Pinpoint the cell where the given text exists, returning its [X, Y] midpoint coordinate. 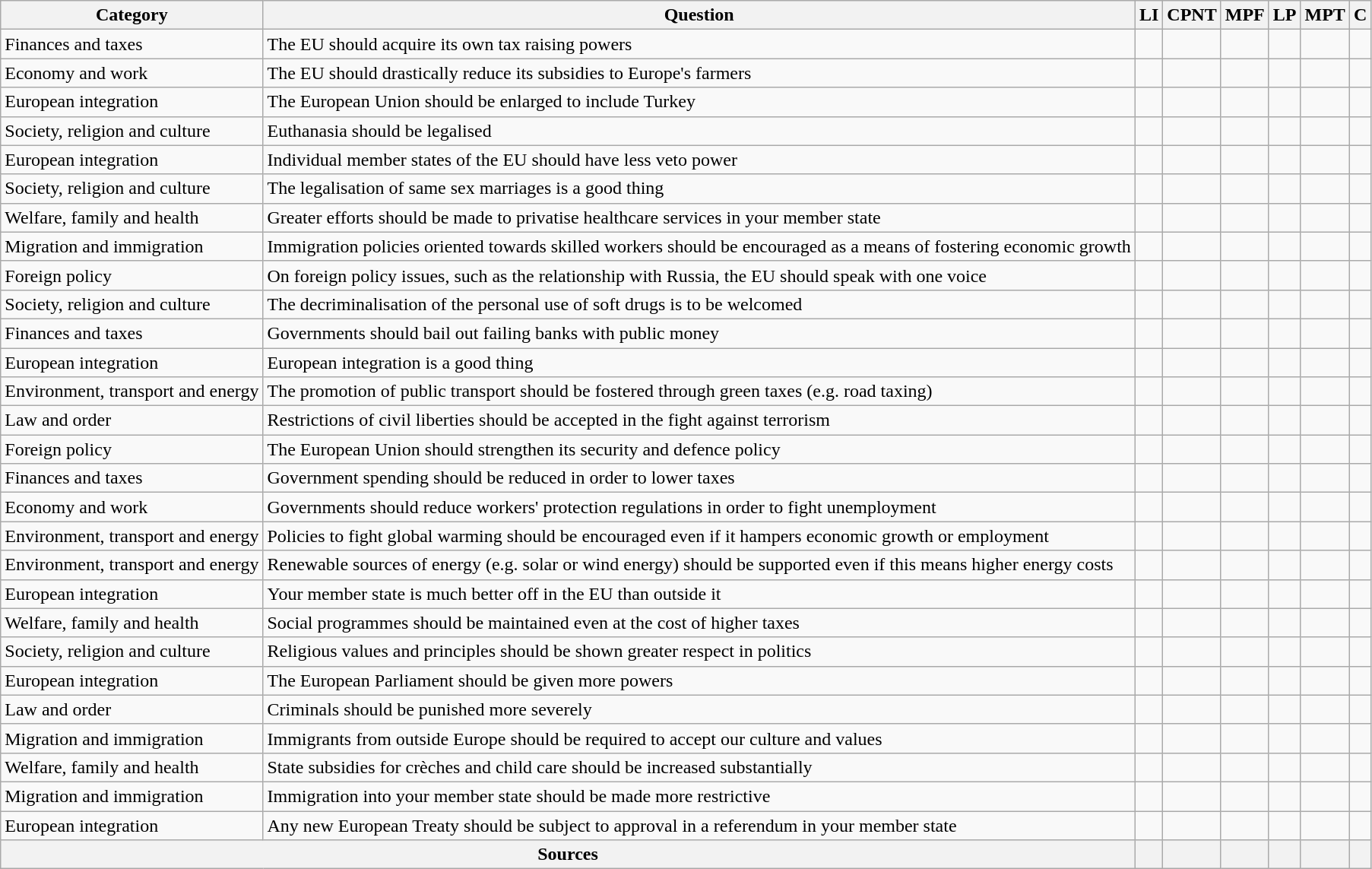
Criminals should be punished more severely [699, 709]
MPT [1325, 15]
Renewable sources of energy (e.g. solar or wind energy) should be supported even if this means higher energy costs [699, 565]
Individual member states of the EU should have less veto power [699, 160]
Any new European Treaty should be subject to approval in a referendum in your member state [699, 825]
Governments should bail out failing banks with public money [699, 333]
The EU should acquire its own tax raising powers [699, 44]
The European Union should be enlarged to include Turkey [699, 102]
LI [1149, 15]
The legalisation of same sex marriages is a good thing [699, 189]
Immigration policies oriented towards skilled workers should be encouraged as a means of fostering economic growth [699, 246]
Immigration into your member state should be made more restrictive [699, 796]
Question [699, 15]
The European Union should strengthen its security and defence policy [699, 449]
Governments should reduce workers' protection regulations in order to fight unemployment [699, 507]
The European Parliament should be given more powers [699, 680]
Social programmes should be maintained even at the cost of higher taxes [699, 623]
Sources [569, 855]
Euthanasia should be legalised [699, 131]
The EU should drastically reduce its subsidies to Europe's farmers [699, 73]
On foreign policy issues, such as the relationship with Russia, the EU should speak with one voice [699, 275]
LP [1285, 15]
Your member state is much better off in the EU than outside it [699, 594]
CPNT [1192, 15]
European integration is a good thing [699, 363]
C [1360, 15]
Government spending should be reduced in order to lower taxes [699, 478]
Religious values and principles should be shown greater respect in politics [699, 652]
Immigrants from outside Europe should be required to accept our culture and values [699, 738]
The promotion of public transport should be fostered through green taxes (e.g. road taxing) [699, 392]
Greater efforts should be made to privatise healthcare services in your member state [699, 217]
State subsidies for crèches and child care should be increased substantially [699, 767]
Restrictions of civil liberties should be accepted in the fight against terrorism [699, 420]
Policies to fight global warming should be encouraged even if it hampers economic growth or employment [699, 536]
MPF [1245, 15]
The decriminalisation of the personal use of soft drugs is to be welcomed [699, 304]
Category [132, 15]
